Search for the cell housing the specified text and yield its [X, Y] center coordinate. 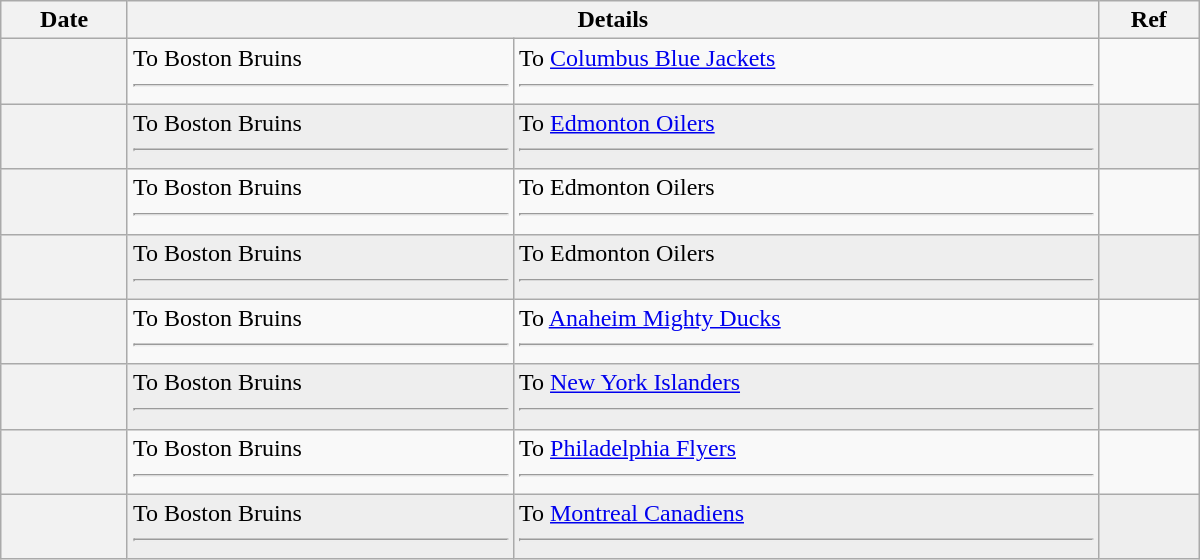
To Anaheim Mighty Ducks [806, 332]
To Philadelphia Flyers [806, 462]
Ref [1148, 20]
To New York Islanders [806, 396]
To Montreal Canadiens [806, 526]
Details [612, 20]
Date [64, 20]
To Columbus Blue Jackets [806, 72]
